Locate the cell with the specified text and output its (x, y) center coordinate. 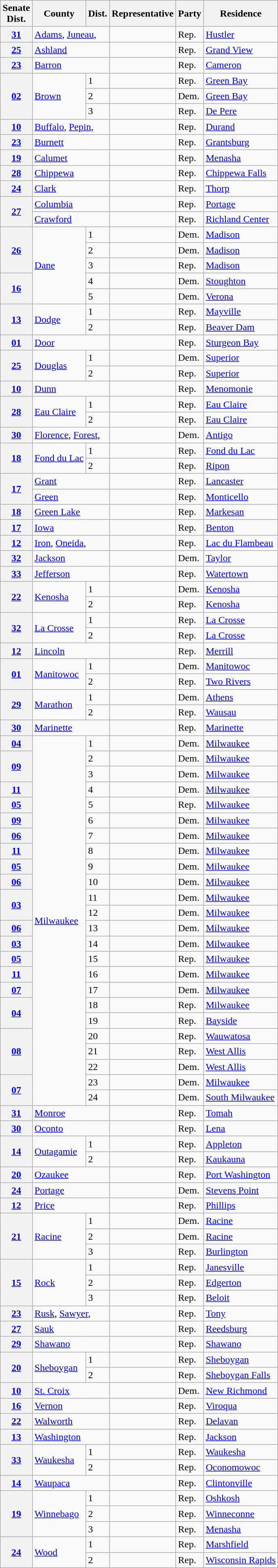
Taylor (241, 558)
Appleton (241, 1144)
Adams, Juneau, (71, 34)
Phillips (241, 1206)
Brown (59, 96)
Crawford (71, 219)
Dane (59, 266)
Burnett (71, 142)
New Richmond (241, 1390)
Monticello (241, 497)
Oshkosh (241, 1498)
Monroe (71, 1113)
Port Washington (241, 1174)
Jefferson (71, 574)
Residence (241, 14)
8 (98, 851)
Merrill (241, 651)
SenateDist. (16, 14)
South Milwaukee (241, 1098)
Barron (71, 65)
08 (16, 1051)
7 (98, 836)
Calumet (71, 157)
Representative (143, 14)
St. Croix (71, 1390)
Sauk (71, 1329)
Reedsburg (241, 1329)
Marshfield (241, 1545)
Wood (59, 1552)
Ripon (241, 466)
Douglas (59, 366)
Delavan (241, 1421)
Benton (241, 528)
Lac du Flambeau (241, 543)
Antigo (241, 435)
Winnebago (59, 1514)
Janesville (241, 1267)
Walworth (71, 1421)
Winneconne (241, 1514)
Markesan (241, 512)
Lancaster (241, 481)
Door (71, 343)
Dist. (98, 14)
Sturgeon Bay (241, 343)
Burlington (241, 1252)
Wisconsin Rapids (241, 1560)
Buffalo, Pepin, (71, 127)
Bayside (241, 1021)
Thorp (241, 188)
Outagamie (59, 1151)
Tomah (241, 1113)
Ozaukee (71, 1174)
Lincoln (71, 651)
Tony (241, 1313)
26 (16, 250)
Stevens Point (241, 1190)
Iowa (71, 528)
Price (71, 1206)
Stoughton (241, 281)
Grand View (241, 50)
Waupaca (71, 1483)
Party (190, 14)
Florence, Forest, (71, 435)
Athens (241, 697)
Menomonie (241, 389)
Oconto (71, 1128)
Beloit (241, 1298)
Green Lake (71, 512)
Washington (71, 1437)
Hustler (241, 34)
9 (98, 866)
Mayville (241, 312)
Dunn (71, 389)
De Pere (241, 111)
Grantsburg (241, 142)
Clintonville (241, 1483)
Chippewa Falls (241, 173)
Grant (71, 481)
Richland Center (241, 219)
Viroqua (241, 1406)
Oconomowoc (241, 1468)
Sheboygan Falls (241, 1375)
Two Rivers (241, 681)
Green (71, 497)
Clark (71, 188)
02 (16, 96)
Rock (59, 1283)
County (59, 14)
Cameron (241, 65)
Beaver Dam (241, 327)
Wauwatosa (241, 1036)
Wausau (241, 713)
Kaukauna (241, 1159)
Marathon (59, 704)
Verona (241, 296)
Durand (241, 127)
Lena (241, 1128)
Ashland (71, 50)
Dodge (59, 319)
Rusk, Sawyer, (71, 1313)
Vernon (71, 1406)
Edgerton (241, 1283)
Watertown (241, 574)
Iron, Oneida, (71, 543)
Columbia (71, 204)
6 (98, 820)
Chippewa (71, 173)
